Search for the cell housing the specified text and yield its [x, y] center coordinate. 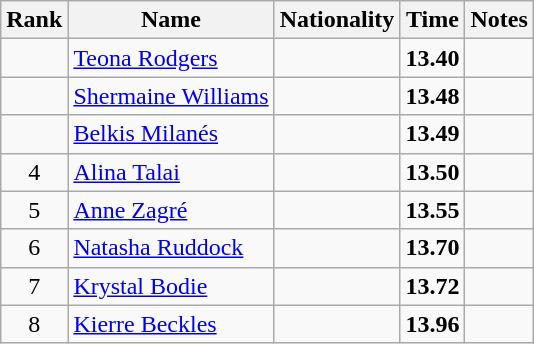
4 [34, 172]
Belkis Milanés [171, 134]
8 [34, 324]
13.50 [432, 172]
5 [34, 210]
13.55 [432, 210]
13.96 [432, 324]
Kierre Beckles [171, 324]
Time [432, 20]
Name [171, 20]
Krystal Bodie [171, 286]
Notes [499, 20]
6 [34, 248]
Anne Zagré [171, 210]
Nationality [337, 20]
7 [34, 286]
Alina Talai [171, 172]
13.40 [432, 58]
Teona Rodgers [171, 58]
Shermaine Williams [171, 96]
13.72 [432, 286]
13.49 [432, 134]
Natasha Ruddock [171, 248]
Rank [34, 20]
13.70 [432, 248]
13.48 [432, 96]
